Determine the (x, y) coordinate at the center of the cell enclosing the given text.  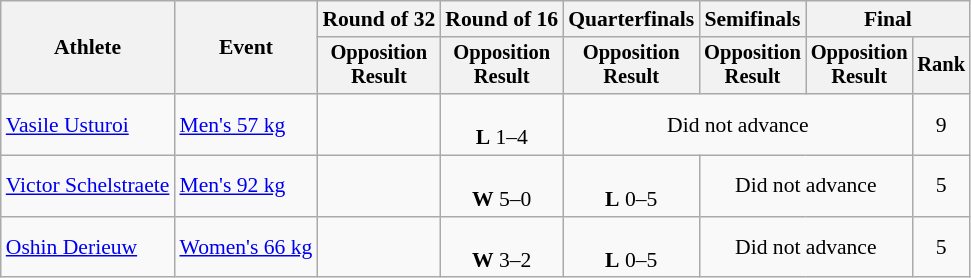
Rank (941, 66)
Men's 57 kg (246, 124)
Vasile Usturoi (88, 124)
Final (888, 19)
W 5–0 (502, 186)
W 3–2 (502, 248)
Victor Schelstraete (88, 186)
Round of 16 (502, 19)
Athlete (88, 48)
Event (246, 48)
Women's 66 kg (246, 248)
Round of 32 (378, 19)
Men's 92 kg (246, 186)
Semifinals (752, 19)
Quarterfinals (631, 19)
9 (941, 124)
Oshin Derieuw (88, 248)
L 1–4 (502, 124)
